Pinpoint the cell where the given text exists, returning its [x, y] midpoint coordinate. 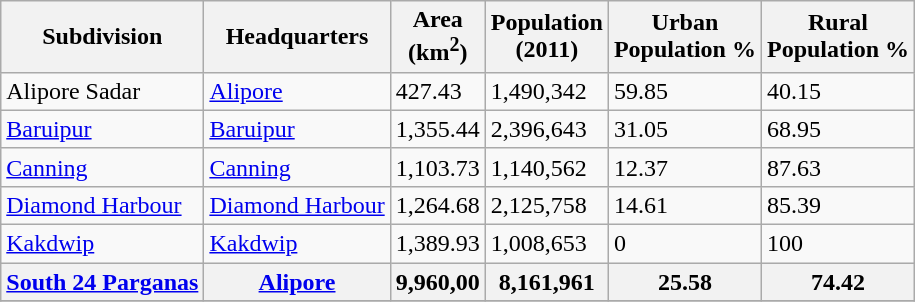
25.58 [684, 282]
12.37 [684, 167]
68.95 [838, 129]
85.39 [838, 205]
31.05 [684, 129]
1,008,653 [546, 244]
2,396,643 [546, 129]
74.42 [838, 282]
100 [838, 244]
1,490,342 [546, 91]
Rural Population % [838, 37]
8,161,961 [546, 282]
Subdivision [102, 37]
Population(2011) [546, 37]
14.61 [684, 205]
0 [684, 244]
Headquarters [297, 37]
1,264.68 [438, 205]
UrbanPopulation % [684, 37]
2,125,758 [546, 205]
1,103.73 [438, 167]
40.15 [838, 91]
87.63 [838, 167]
427.43 [438, 91]
1,355.44 [438, 129]
9,960,00 [438, 282]
Area(km2) [438, 37]
1,389.93 [438, 244]
Alipore Sadar [102, 91]
59.85 [684, 91]
South 24 Parganas [102, 282]
1,140,562 [546, 167]
